Locate the cell with the specified text and output its [X, Y] center coordinate. 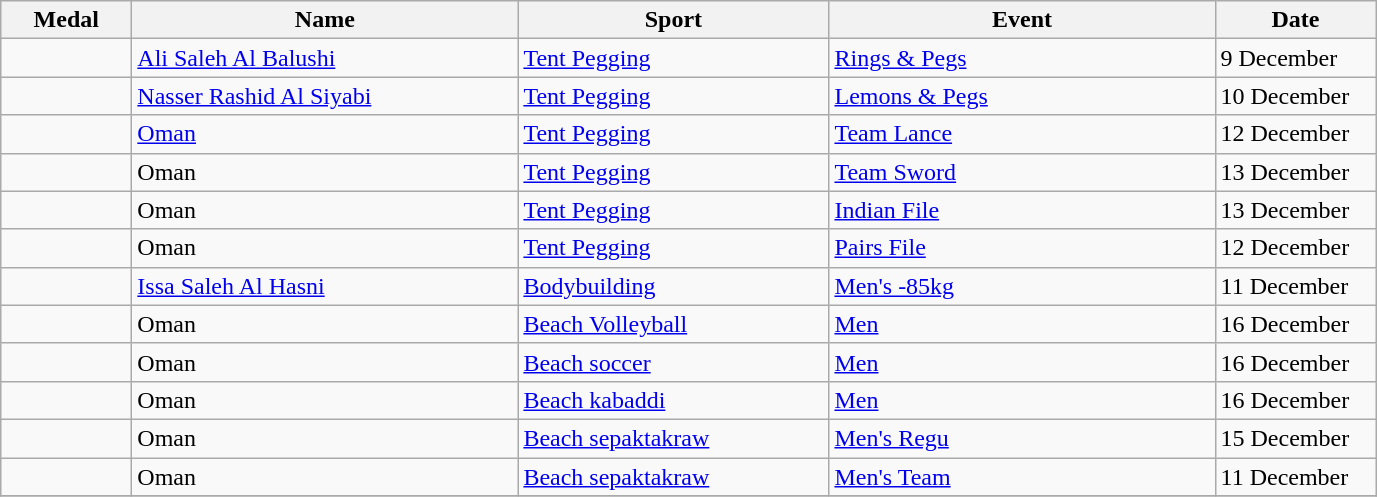
Sport [674, 20]
Indian File [1022, 210]
Name [325, 20]
Lemons & Pegs [1022, 96]
Pairs File [1022, 248]
Men's Team [1022, 477]
Beach soccer [674, 362]
Issa Saleh Al Hasni [325, 286]
Rings & Pegs [1022, 58]
Beach Volleyball [674, 324]
Team Lance [1022, 134]
Event [1022, 20]
10 December [1296, 96]
Date [1296, 20]
Bodybuilding [674, 286]
Medal [66, 20]
9 December [1296, 58]
Beach kabaddi [674, 400]
Men's Regu [1022, 438]
Ali Saleh Al Balushi [325, 58]
Nasser Rashid Al Siyabi [325, 96]
Men's -85kg [1022, 286]
15 December [1296, 438]
Team Sword [1022, 172]
